Return [X, Y] of the center of cell containing provided text 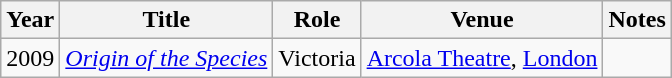
Role [317, 20]
Arcola Theatre, London [482, 58]
2009 [30, 58]
Venue [482, 20]
Origin of the Species [166, 58]
Notes [637, 20]
Victoria [317, 58]
Year [30, 20]
Title [166, 20]
